Provide the (x, y) coordinate of the cell's center where the given text is located.  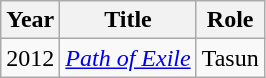
Title (128, 20)
Role (230, 20)
Year (30, 20)
Path of Exile (128, 58)
Tasun (230, 58)
2012 (30, 58)
